Output the (X, Y) coordinate of the center of the cell containing the given text.  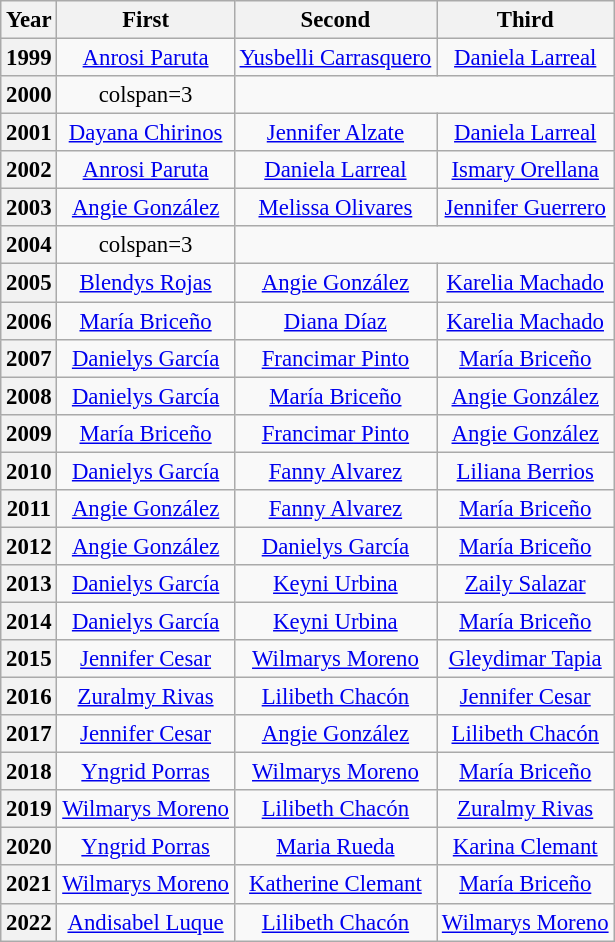
2002 (29, 170)
2009 (29, 433)
Diana Díaz (335, 321)
First (146, 20)
Katherine Clemant (335, 885)
Ismary Orellana (526, 170)
Liliana Berrios (526, 471)
Andisabel Luque (146, 922)
2014 (29, 621)
Jennifer Guerrero (526, 208)
2013 (29, 584)
2007 (29, 358)
2022 (29, 922)
2017 (29, 734)
Jennifer Alzate (335, 133)
Dayana Chirinos (146, 133)
2006 (29, 321)
Karina Clemant (526, 847)
2004 (29, 245)
Gleydimar Tapia (526, 659)
2003 (29, 208)
Yusbelli Carrasquero (335, 58)
2019 (29, 809)
Blendys Rojas (146, 283)
2001 (29, 133)
Year (29, 20)
2015 (29, 659)
Second (335, 20)
Maria Rueda (335, 847)
Zaily Salazar (526, 584)
1999 (29, 58)
Melissa Olivares (335, 208)
2018 (29, 772)
Third (526, 20)
2008 (29, 396)
2012 (29, 546)
2005 (29, 283)
2020 (29, 847)
2000 (29, 95)
2010 (29, 471)
2011 (29, 509)
2021 (29, 885)
2016 (29, 697)
